From the cell containing the given text, extract its center point as [X, Y] coordinate. 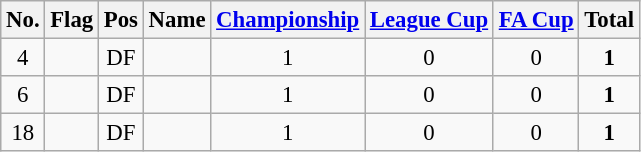
Name [177, 20]
Total [609, 20]
18 [23, 133]
4 [23, 58]
No. [23, 20]
Flag [72, 20]
FA Cup [536, 20]
Pos [122, 20]
6 [23, 95]
League Cup [428, 20]
Championship [288, 20]
